Return the [X, Y] coordinate for the center point of the cell that contains the specified text.  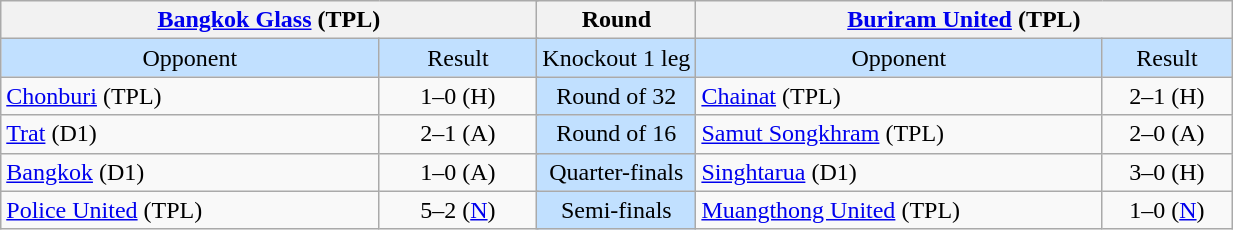
2–1 (A) [458, 134]
Knockout 1 leg [616, 58]
Singhtarua (D1) [899, 172]
Semi-finals [616, 210]
Round of 32 [616, 96]
Round of 16 [616, 134]
2–0 (A) [1167, 134]
5–2 (N) [458, 210]
Bangkok (D1) [190, 172]
Chonburi (TPL) [190, 96]
Police United (TPL) [190, 210]
3–0 (H) [1167, 172]
Quarter-finals [616, 172]
Bangkok Glass (TPL) [269, 20]
Buriram United (TPL) [964, 20]
1–0 (N) [1167, 210]
1–0 (H) [458, 96]
Round [616, 20]
Muangthong United (TPL) [899, 210]
Trat (D1) [190, 134]
Chainat (TPL) [899, 96]
Samut Songkhram (TPL) [899, 134]
2–1 (H) [1167, 96]
1–0 (A) [458, 172]
